Pinpoint the cell where the given text exists, returning its [x, y] midpoint coordinate. 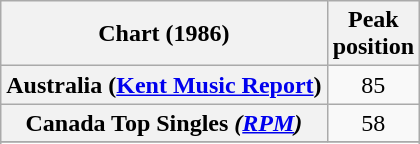
85 [373, 85]
Peakposition [373, 34]
Chart (1986) [164, 34]
Australia (Kent Music Report) [164, 85]
Canada Top Singles (RPM) [164, 123]
58 [373, 123]
